Return (X, Y) of the center of cell containing provided text 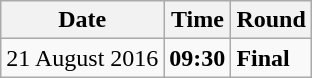
Time (198, 20)
21 August 2016 (82, 58)
09:30 (198, 58)
Date (82, 20)
Final (271, 58)
Round (271, 20)
